Identify which cell holds the provided text, then report its (X, Y) central coordinate. 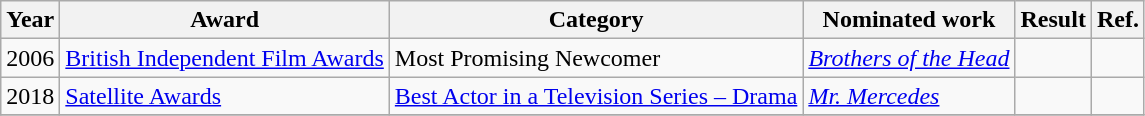
Satellite Awards (225, 96)
Mr. Mercedes (909, 96)
British Independent Film Awards (225, 58)
Most Promising Newcomer (596, 58)
2018 (30, 96)
2006 (30, 58)
Best Actor in a Television Series – Drama (596, 96)
Year (30, 20)
Brothers of the Head (909, 58)
Category (596, 20)
Ref. (1118, 20)
Result (1053, 20)
Nominated work (909, 20)
Award (225, 20)
